Scan for the cell matching the given text and deliver its [x, y] coordinate at center. 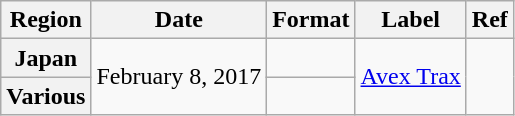
February 8, 2017 [179, 77]
Japan [46, 58]
Ref [490, 20]
Avex Trax [410, 77]
Various [46, 96]
Label [410, 20]
Date [179, 20]
Format [311, 20]
Region [46, 20]
